Identify which cell holds the provided text, then report its [x, y] central coordinate. 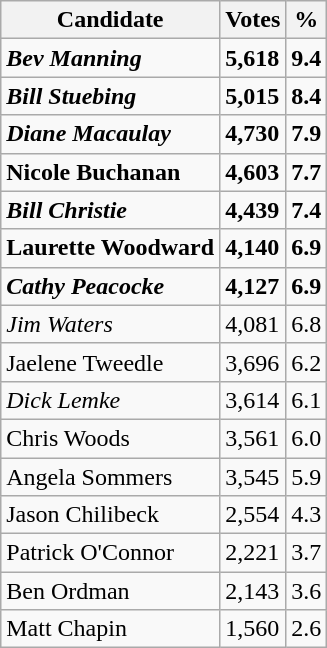
4,439 [253, 210]
3.7 [306, 553]
4,140 [253, 248]
Jason Chilibeck [110, 515]
7.9 [306, 134]
6.0 [306, 438]
Ben Ordman [110, 591]
4,603 [253, 172]
3.6 [306, 591]
6.2 [306, 362]
Patrick O'Connor [110, 553]
% [306, 20]
Nicole Buchanan [110, 172]
Bev Manning [110, 58]
1,560 [253, 629]
Cathy Peacocke [110, 286]
2,143 [253, 591]
Jim Waters [110, 324]
Bill Christie [110, 210]
Laurette Woodward [110, 248]
Angela Sommers [110, 477]
8.4 [306, 96]
4,730 [253, 134]
Candidate [110, 20]
6.8 [306, 324]
Bill Stuebing [110, 96]
9.4 [306, 58]
7.4 [306, 210]
2.6 [306, 629]
6.1 [306, 400]
Jaelene Tweedle [110, 362]
Chris Woods [110, 438]
Matt Chapin [110, 629]
5,618 [253, 58]
Diane Macaulay [110, 134]
4,127 [253, 286]
2,221 [253, 553]
Dick Lemke [110, 400]
3,696 [253, 362]
3,614 [253, 400]
5.9 [306, 477]
3,561 [253, 438]
4,081 [253, 324]
3,545 [253, 477]
Votes [253, 20]
5,015 [253, 96]
4.3 [306, 515]
2,554 [253, 515]
7.7 [306, 172]
